Output the (x, y) coordinate of the center of the cell containing the given text.  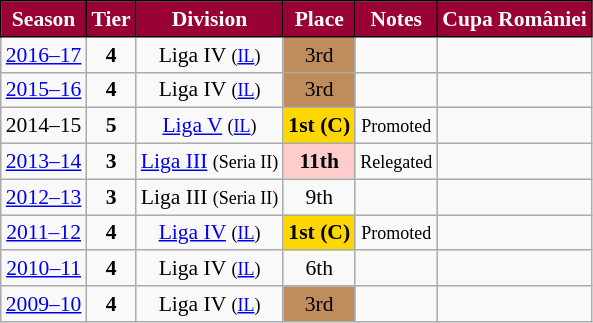
Cupa României (514, 19)
Relegated (396, 162)
2016–17 (44, 55)
11th (319, 162)
Place (319, 19)
2010–11 (44, 269)
Notes (396, 19)
6th (319, 269)
Tier (110, 19)
2014–15 (44, 126)
Season (44, 19)
2015–16 (44, 90)
Liga V (IL) (210, 126)
5 (110, 126)
2013–14 (44, 162)
Division (210, 19)
2011–12 (44, 233)
2009–10 (44, 304)
9th (319, 197)
2012–13 (44, 197)
